Locate the cell with the specified text and output its (x, y) center coordinate. 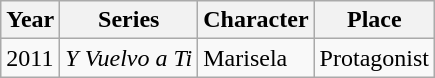
Year (30, 20)
Marisela (256, 58)
2011 (30, 58)
Place (374, 20)
Y Vuelvo a Ti (129, 58)
Series (129, 20)
Character (256, 20)
Protagonist (374, 58)
